Scan for the cell matching the given text and deliver its [X, Y] coordinate at center. 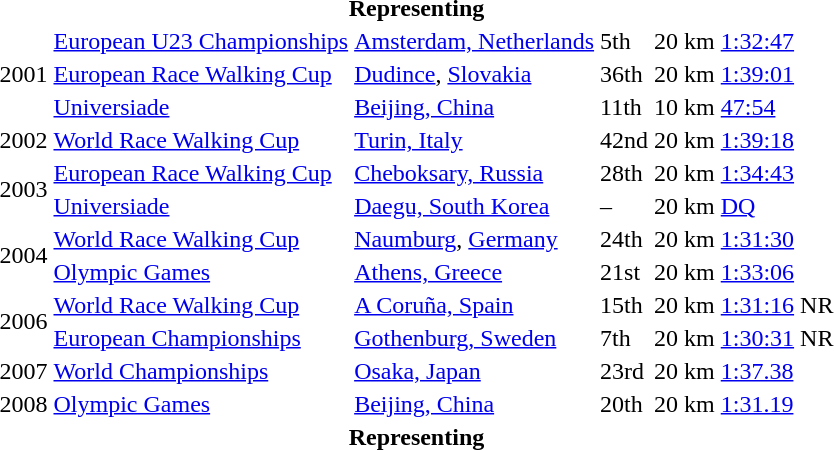
World Championships [201, 371]
Naumburg, Germany [474, 239]
11th [624, 107]
15th [624, 305]
7th [624, 338]
– [624, 206]
36th [624, 74]
24th [624, 239]
10 km [685, 107]
Cheboksary, Russia [474, 173]
Gothenburg, Sweden [474, 338]
Dudince, Slovakia [474, 74]
A Coruña, Spain [474, 305]
20th [624, 404]
Daegu, South Korea [474, 206]
Osaka, Japan [474, 371]
Athens, Greece [474, 272]
European Championships [201, 338]
European U23 Championships [201, 41]
23rd [624, 371]
Turin, Italy [474, 140]
28th [624, 173]
Amsterdam, Netherlands [474, 41]
21st [624, 272]
42nd [624, 140]
5th [624, 41]
